Provide the [x, y] coordinate of the cell's center where the given text is located.  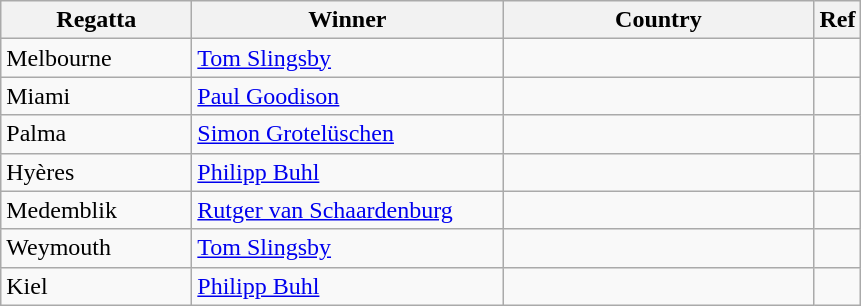
Paul Goodison [348, 96]
Melbourne [96, 58]
Rutger van Schaardenburg [348, 210]
Weymouth [96, 248]
Country [658, 20]
Regatta [96, 20]
Winner [348, 20]
Ref [838, 20]
Palma [96, 134]
Simon Grotelüschen [348, 134]
Hyères [96, 172]
Miami [96, 96]
Kiel [96, 286]
Medemblik [96, 210]
